Capture the cell that displays the provided text and extract its (x, y) central coordinate. 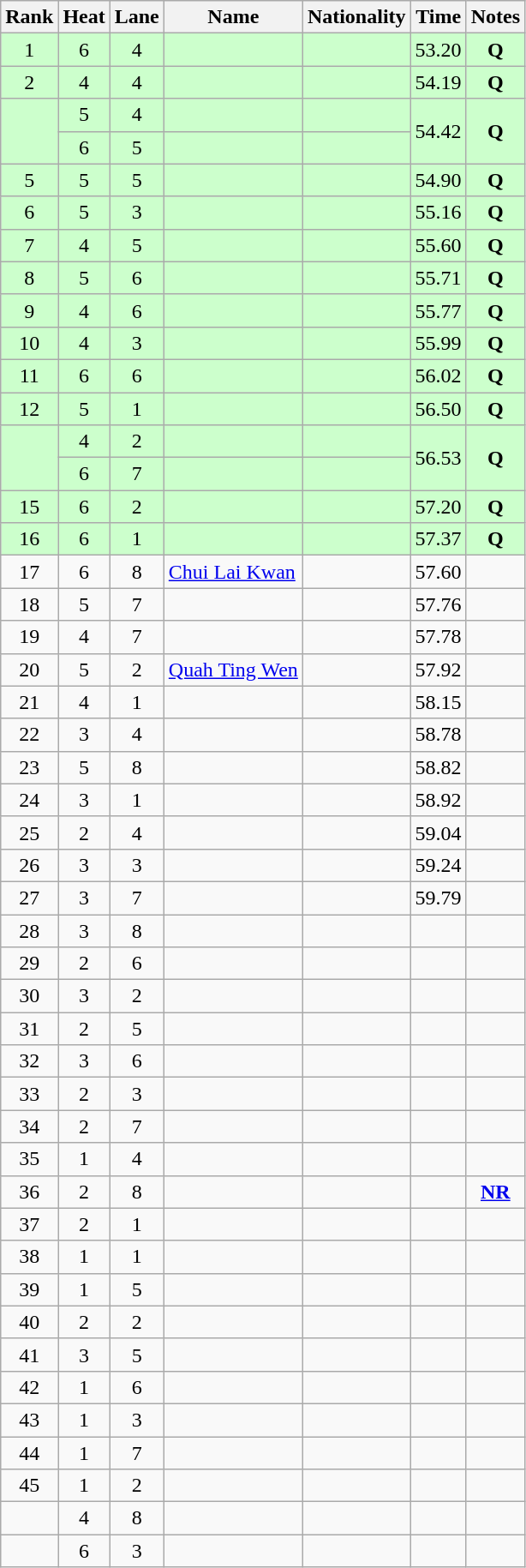
57.60 (439, 572)
Heat (84, 17)
25 (29, 832)
58.15 (439, 702)
Nationality (356, 17)
53.20 (439, 50)
55.71 (439, 278)
58.78 (439, 735)
19 (29, 637)
58.82 (439, 767)
57.20 (439, 507)
57.37 (439, 539)
55.60 (439, 245)
55.77 (439, 310)
42 (29, 1387)
Name (233, 17)
40 (29, 1322)
36 (29, 1192)
55.16 (439, 213)
15 (29, 507)
9 (29, 310)
28 (29, 930)
27 (29, 898)
54.42 (439, 131)
37 (29, 1224)
31 (29, 1029)
21 (29, 702)
29 (29, 964)
24 (29, 800)
54.19 (439, 82)
43 (29, 1420)
59.24 (439, 865)
32 (29, 1061)
57.76 (439, 604)
10 (29, 343)
55.99 (439, 343)
57.92 (439, 670)
35 (29, 1159)
Chui Lai Kwan (233, 572)
59.79 (439, 898)
Lane (137, 17)
41 (29, 1355)
22 (29, 735)
20 (29, 670)
59.04 (439, 832)
Quah Ting Wen (233, 670)
44 (29, 1453)
26 (29, 865)
Rank (29, 17)
30 (29, 996)
54.90 (439, 180)
18 (29, 604)
58.92 (439, 800)
17 (29, 572)
16 (29, 539)
56.53 (439, 458)
33 (29, 1094)
NR (495, 1192)
34 (29, 1126)
56.50 (439, 409)
Notes (495, 17)
11 (29, 375)
45 (29, 1486)
38 (29, 1257)
57.78 (439, 637)
Time (439, 17)
56.02 (439, 375)
12 (29, 409)
23 (29, 767)
39 (29, 1289)
